For the text-containing cell, return its midpoint in [x, y] coordinate format. 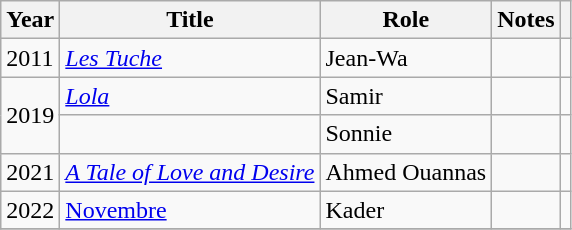
Kader [406, 210]
A Tale of Love and Desire [190, 172]
Ahmed Ouannas [406, 172]
Les Tuche [190, 58]
Title [190, 20]
Lola [190, 96]
Jean-Wa [406, 58]
Sonnie [406, 134]
2011 [30, 58]
2019 [30, 115]
Role [406, 20]
Notes [526, 20]
Year [30, 20]
Novembre [190, 210]
Samir [406, 96]
2022 [30, 210]
2021 [30, 172]
